Find where the given text appears and provide that cell's center as (X, Y) coordinate. 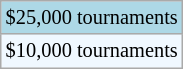
$25,000 tournaments (92, 17)
$10,000 tournaments (92, 51)
